Output the (x, y) coordinate of the center of the cell containing the given text.  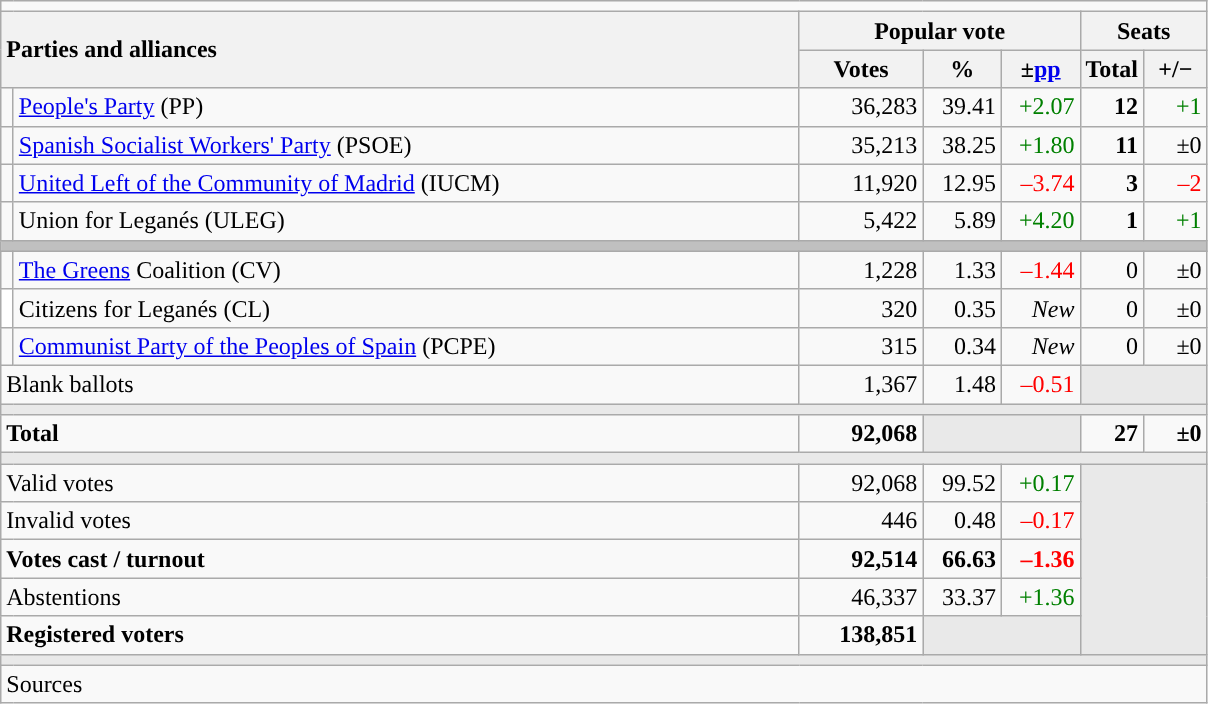
United Left of the Community of Madrid (IUCM) (406, 183)
320 (861, 308)
Communist Party of the Peoples of Spain (PCPE) (406, 346)
The Greens Coalition (CV) (406, 270)
27 (1112, 434)
138,851 (861, 635)
+4.20 (1040, 221)
36,283 (861, 107)
5,422 (861, 221)
+2.07 (1040, 107)
Registered voters (400, 635)
46,337 (861, 597)
–2 (1176, 183)
3 (1112, 183)
12 (1112, 107)
92,514 (861, 559)
–0.17 (1040, 521)
0.48 (962, 521)
5.89 (962, 221)
1,228 (861, 270)
35,213 (861, 145)
1 (1112, 221)
Valid votes (400, 483)
39.41 (962, 107)
315 (861, 346)
–0.51 (1040, 384)
±pp (1040, 69)
38.25 (962, 145)
Sources (604, 684)
Spanish Socialist Workers' Party (PSOE) (406, 145)
1,367 (861, 384)
People's Party (PP) (406, 107)
Parties and alliances (400, 50)
66.63 (962, 559)
Union for Leganés (ULEG) (406, 221)
446 (861, 521)
–1.36 (1040, 559)
+/− (1176, 69)
Citizens for Leganés (CL) (406, 308)
12.95 (962, 183)
% (962, 69)
–3.74 (1040, 183)
11,920 (861, 183)
0.35 (962, 308)
11 (1112, 145)
Invalid votes (400, 521)
Votes cast / turnout (400, 559)
99.52 (962, 483)
1.48 (962, 384)
Votes (861, 69)
0.34 (962, 346)
+1.36 (1040, 597)
+1.80 (1040, 145)
33.37 (962, 597)
1.33 (962, 270)
–1.44 (1040, 270)
+0.17 (1040, 483)
Abstentions (400, 597)
Popular vote (940, 31)
Blank ballots (400, 384)
Seats (1144, 31)
